Return (X, Y) of the center of cell containing provided text 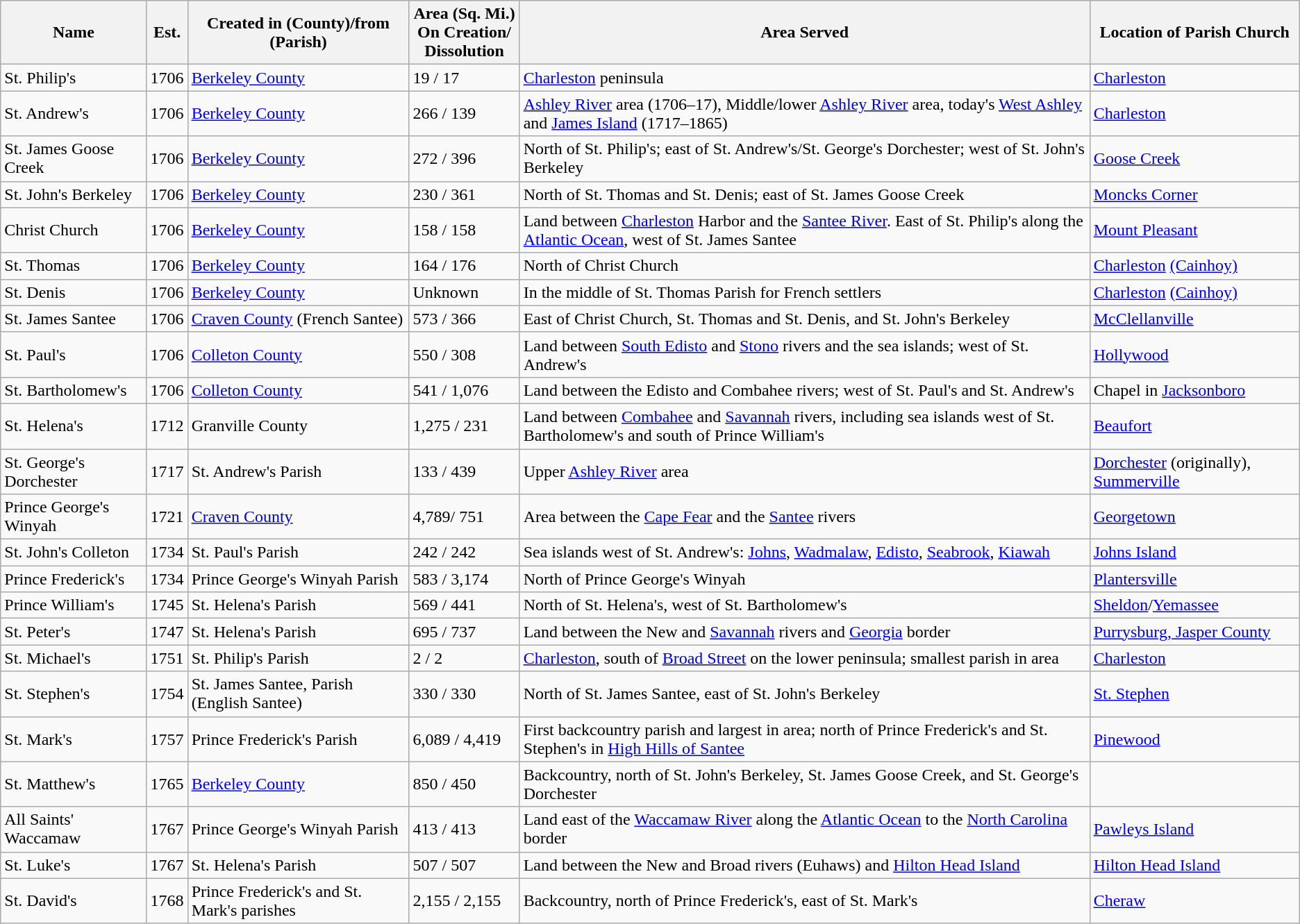
St. Paul's Parish (299, 553)
2 / 2 (464, 658)
Land between Combahee and Savannah rivers, including sea islands west of St. Bartholomew's and south of Prince William's (804, 426)
St. George's Dorchester (74, 471)
St. Luke's (74, 865)
St. Matthew's (74, 784)
St. James Santee, Parish (English Santee) (299, 694)
Mount Pleasant (1194, 230)
1721 (167, 516)
North of Christ Church (804, 266)
2,155 / 2,155 (464, 901)
1745 (167, 605)
St. John's Colleton (74, 553)
Land between the Edisto and Combahee rivers; west of St. Paul's and St. Andrew's (804, 390)
Georgetown (1194, 516)
St. Andrew's (74, 114)
Craven County (299, 516)
St. Andrew's Parish (299, 471)
Prince William's (74, 605)
St. Stephen's (74, 694)
Unknown (464, 292)
Backcountry, north of Prince Frederick's, east of St. Mark's (804, 901)
Granville County (299, 426)
Beaufort (1194, 426)
East of Christ Church, St. Thomas and St. Denis, and St. John's Berkeley (804, 319)
1,275 / 231 (464, 426)
Pawleys Island (1194, 829)
Cheraw (1194, 901)
550 / 308 (464, 354)
Sea islands west of St. Andrew's: Johns, Wadmalaw, Edisto, Seabrook, Kiawah (804, 553)
1747 (167, 632)
Land between Charleston Harbor and the Santee River. East of St. Philip's along the Atlantic Ocean, west of St. James Santee (804, 230)
1754 (167, 694)
Area between the Cape Fear and the Santee rivers (804, 516)
Charleston peninsula (804, 78)
St. James Goose Creek (74, 158)
St. Michael's (74, 658)
Craven County (French Santee) (299, 319)
164 / 176 (464, 266)
Created in (County)/from (Parish) (299, 33)
St. Thomas (74, 266)
583 / 3,174 (464, 579)
569 / 441 (464, 605)
695 / 737 (464, 632)
In the middle of St. Thomas Parish for French settlers (804, 292)
St. Paul's (74, 354)
507 / 507 (464, 865)
St. Helena's (74, 426)
St. John's Berkeley (74, 194)
Land east of the Waccamaw River along the Atlantic Ocean to the North Carolina border (804, 829)
St. Peter's (74, 632)
Land between the New and Savannah rivers and Georgia border (804, 632)
Pinewood (1194, 739)
St. Stephen (1194, 694)
Upper Ashley River area (804, 471)
Prince Frederick's (74, 579)
6,089 / 4,419 (464, 739)
St. Denis (74, 292)
St. James Santee (74, 319)
St. Mark's (74, 739)
St. Bartholomew's (74, 390)
Prince Frederick's Parish (299, 739)
1757 (167, 739)
330 / 330 (464, 694)
Area (Sq. Mi.) On Creation/ Dissolution (464, 33)
Moncks Corner (1194, 194)
Hollywood (1194, 354)
Johns Island (1194, 553)
Chapel in Jacksonboro (1194, 390)
All Saints' Waccamaw (74, 829)
272 / 396 (464, 158)
Charleston, south of Broad Street on the lower peninsula; smallest parish in area (804, 658)
Plantersville (1194, 579)
158 / 158 (464, 230)
573 / 366 (464, 319)
850 / 450 (464, 784)
1765 (167, 784)
First backcountry parish and largest in area; north of Prince Frederick's and St. Stephen's in High Hills of Santee (804, 739)
1712 (167, 426)
Prince George's Winyah (74, 516)
242 / 242 (464, 553)
230 / 361 (464, 194)
Name (74, 33)
541 / 1,076 (464, 390)
Prince Frederick's and St. Mark's parishes (299, 901)
Christ Church (74, 230)
North of St. Thomas and St. Denis; east of St. James Goose Creek (804, 194)
1751 (167, 658)
4,789/ 751 (464, 516)
Sheldon/Yemassee (1194, 605)
133 / 439 (464, 471)
St. Philip's Parish (299, 658)
Land between South Edisto and Stono rivers and the sea islands; west of St. Andrew's (804, 354)
Goose Creek (1194, 158)
Area Served (804, 33)
Backcountry, north of St. John's Berkeley, St. James Goose Creek, and St. George's Dorchester (804, 784)
North of St. Philip's; east of St. Andrew's/St. George's Dorchester; west of St. John's Berkeley (804, 158)
St. David's (74, 901)
1768 (167, 901)
413 / 413 (464, 829)
19 / 17 (464, 78)
North of St. Helena's, west of St. Bartholomew's (804, 605)
North of St. James Santee, east of St. John's Berkeley (804, 694)
Land between the New and Broad rivers (Euhaws) and Hilton Head Island (804, 865)
1717 (167, 471)
Location of Parish Church (1194, 33)
North of Prince George's Winyah (804, 579)
Hilton Head Island (1194, 865)
Dorchester (originally), Summerville (1194, 471)
Ashley River area (1706–17), Middle/lower Ashley River area, today's West Ashley and James Island (1717–1865) (804, 114)
St. Philip's (74, 78)
Est. (167, 33)
McClellanville (1194, 319)
266 / 139 (464, 114)
Purrysburg, Jasper County (1194, 632)
